Provide the (x, y) coordinate of the cell's center where the given text is located.  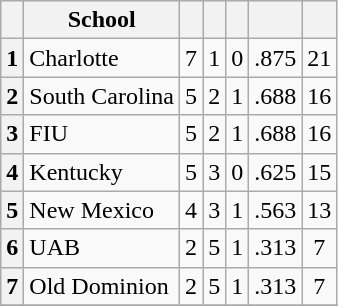
.625 (276, 172)
.875 (276, 58)
15 (320, 172)
School (102, 20)
FIU (102, 134)
Kentucky (102, 172)
Old Dominion (102, 286)
South Carolina (102, 96)
UAB (102, 248)
Charlotte (102, 58)
.563 (276, 210)
13 (320, 210)
New Mexico (102, 210)
6 (12, 248)
21 (320, 58)
